Return the (x, y) coordinate for the center point of the cell that contains the specified text.  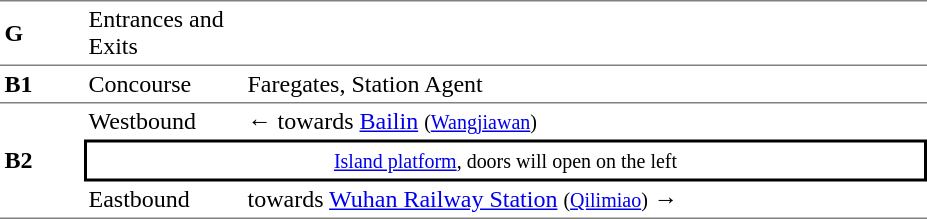
Westbound (164, 121)
B2 (42, 160)
Concourse (164, 83)
Entrances and Exits (164, 32)
Island platform, doors will open on the left (506, 161)
B1 (42, 83)
Faregates, Station Agent (585, 83)
← towards Bailin (Wangjiawan) (585, 121)
G (42, 32)
